Pinpoint the cell where the given text exists, returning its (X, Y) midpoint coordinate. 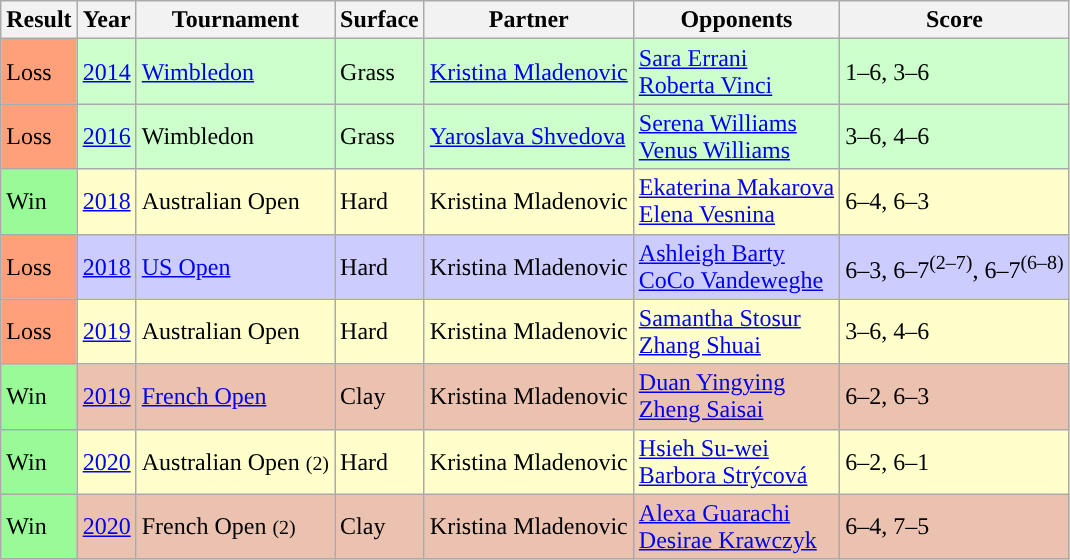
6–4, 7–5 (955, 526)
Sara Errani Roberta Vinci (736, 72)
6–2, 6–3 (955, 396)
Opponents (736, 20)
Ekaterina Makarova Elena Vesnina (736, 202)
Result (39, 20)
2014 (106, 72)
1–6, 3–6 (955, 72)
Tournament (235, 20)
Year (106, 20)
2016 (106, 136)
Serena Williams Venus Williams (736, 136)
6–3, 6–7(2–7), 6–7(6–8) (955, 266)
Duan Yingying Zheng Saisai (736, 396)
French Open (2) (235, 526)
6–4, 6–3 (955, 202)
Australian Open (2) (235, 462)
Hsieh Su-wei Barbora Strýcová (736, 462)
Alexa Guarachi Desirae Krawczyk (736, 526)
6–2, 6–1 (955, 462)
French Open (235, 396)
Ashleigh Barty CoCo Vandeweghe (736, 266)
Samantha Stosur Zhang Shuai (736, 332)
Score (955, 20)
Surface (380, 20)
Yaroslava Shvedova (528, 136)
US Open (235, 266)
Partner (528, 20)
